Detect which cell encompasses the target text, then output its [X, Y] center coordinate. 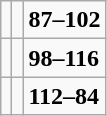
87–102 [64, 20]
112–84 [64, 96]
98–116 [64, 58]
